Output the [X, Y] coordinate of the center of the cell containing the given text.  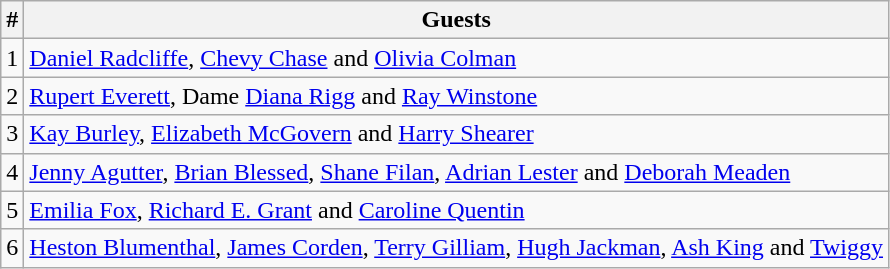
3 [12, 134]
4 [12, 172]
1 [12, 58]
Kay Burley, Elizabeth McGovern and Harry Shearer [456, 134]
Rupert Everett, Dame Diana Rigg and Ray Winstone [456, 96]
5 [12, 210]
Guests [456, 20]
Daniel Radcliffe, Chevy Chase and Olivia Colman [456, 58]
# [12, 20]
Jenny Agutter, Brian Blessed, Shane Filan, Adrian Lester and Deborah Meaden [456, 172]
Emilia Fox, Richard E. Grant and Caroline Quentin [456, 210]
Heston Blumenthal, James Corden, Terry Gilliam, Hugh Jackman, Ash King and Twiggy [456, 248]
6 [12, 248]
2 [12, 96]
